Determine the (x, y) coordinate at the center of the cell enclosing the given text.  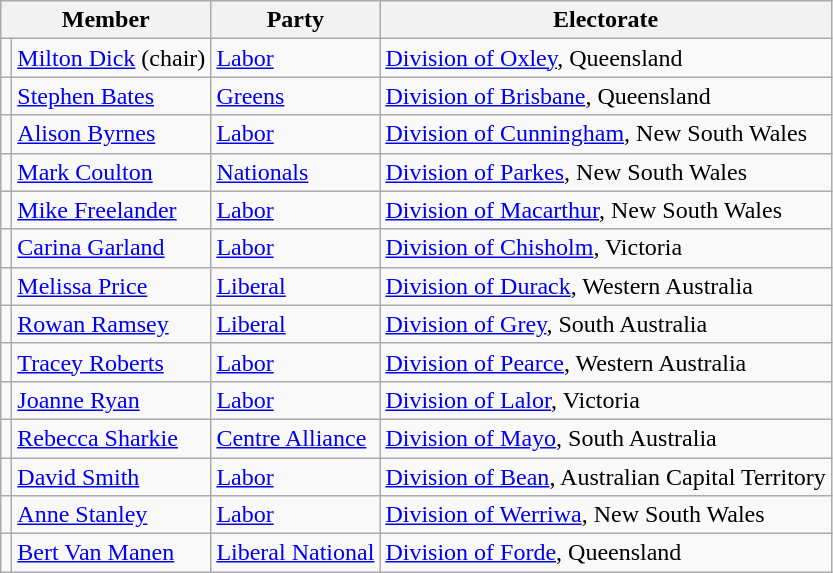
Division of Parkes, New South Wales (606, 172)
Rebecca Sharkie (112, 438)
Division of Lalor, Victoria (606, 400)
Division of Brisbane, Queensland (606, 96)
Division of Werriwa, New South Wales (606, 515)
Tracey Roberts (112, 362)
Division of Grey, South Australia (606, 324)
Division of Chisholm, Victoria (606, 248)
Division of Pearce, Western Australia (606, 362)
Division of Forde, Queensland (606, 553)
Anne Stanley (112, 515)
Centre Alliance (296, 438)
Mark Coulton (112, 172)
Division of Mayo, South Australia (606, 438)
Member (106, 20)
Milton Dick (chair) (112, 58)
Melissa Price (112, 286)
Division of Durack, Western Australia (606, 286)
Division of Oxley, Queensland (606, 58)
Electorate (606, 20)
Mike Freelander (112, 210)
Alison Byrnes (112, 134)
Nationals (296, 172)
Party (296, 20)
Greens (296, 96)
Liberal National (296, 553)
Rowan Ramsey (112, 324)
Stephen Bates (112, 96)
David Smith (112, 477)
Carina Garland (112, 248)
Division of Macarthur, New South Wales (606, 210)
Joanne Ryan (112, 400)
Bert Van Manen (112, 553)
Division of Bean, Australian Capital Territory (606, 477)
Division of Cunningham, New South Wales (606, 134)
